Determine the [x, y] coordinate at the center of the cell enclosing the given text.  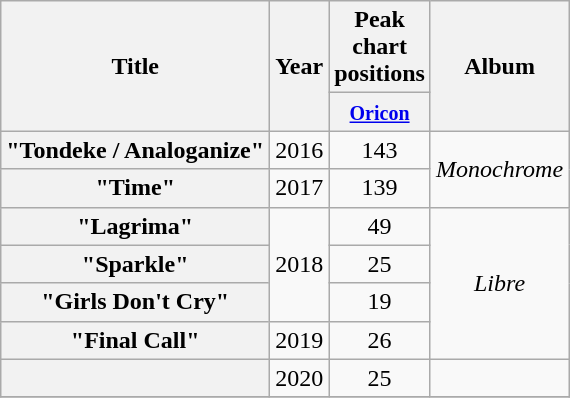
2017 [300, 188]
"Tondeke / Analoganize" [136, 150]
143 [380, 150]
Title [136, 66]
"Sparkle" [136, 264]
"Final Call" [136, 340]
Year [300, 66]
2019 [300, 340]
2018 [300, 264]
"Girls Don't Cry" [136, 302]
Libre [499, 283]
2016 [300, 150]
Oricon [380, 112]
139 [380, 188]
"Time" [136, 188]
2020 [300, 378]
"Lagrima" [136, 226]
Album [499, 66]
19 [380, 302]
26 [380, 340]
Peak chart positions [380, 47]
Monochrome [499, 169]
49 [380, 226]
